From the cell containing the given text, extract its center point as [x, y] coordinate. 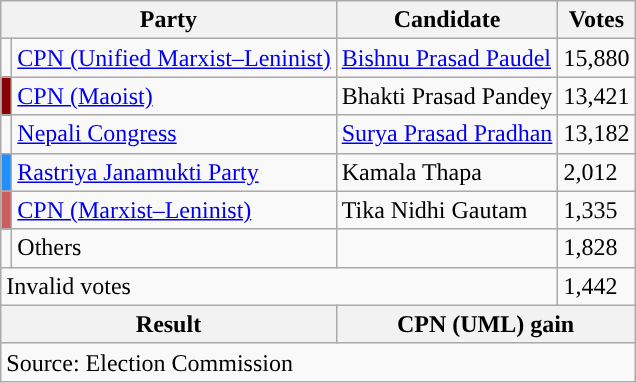
Source: Election Commission [318, 362]
Tika Nidhi Gautam [447, 210]
15,880 [596, 58]
CPN (Unified Marxist–Leninist) [174, 58]
1,442 [596, 286]
Nepali Congress [174, 134]
13,421 [596, 96]
Bhakti Prasad Pandey [447, 96]
Surya Prasad Pradhan [447, 134]
2,012 [596, 172]
CPN (Marxist–Leninist) [174, 210]
Kamala Thapa [447, 172]
Invalid votes [280, 286]
Others [174, 248]
CPN (UML) gain [486, 324]
Votes [596, 20]
13,182 [596, 134]
Bishnu Prasad Paudel [447, 58]
Party [168, 20]
1,335 [596, 210]
Candidate [447, 20]
CPN (Maoist) [174, 96]
Rastriya Janamukti Party [174, 172]
Result [168, 324]
1,828 [596, 248]
